Find where the given text appears and provide that cell's center as [x, y] coordinate. 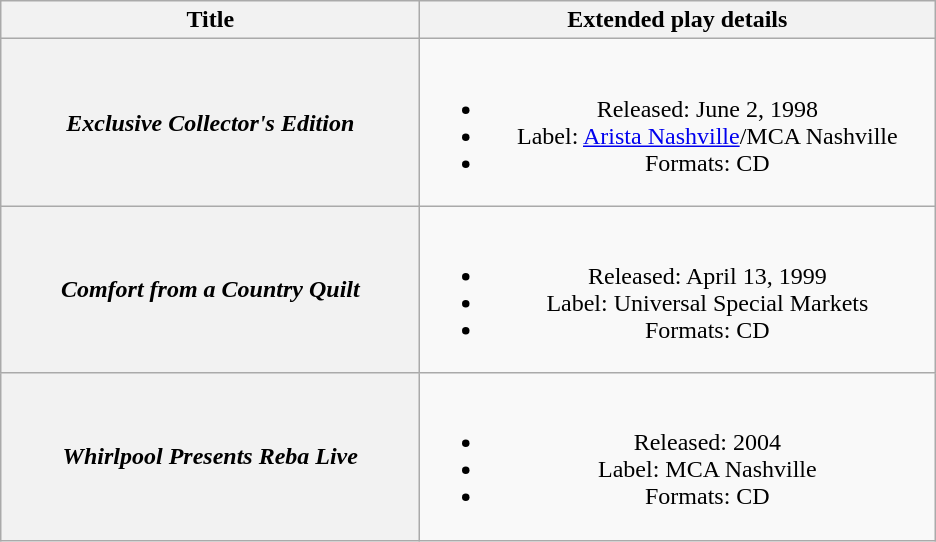
Comfort from a Country Quilt [210, 290]
Released: June 2, 1998Label: Arista Nashville/MCA NashvilleFormats: CD [678, 122]
Released: April 13, 1999Label: Universal Special MarketsFormats: CD [678, 290]
Extended play details [678, 20]
Whirlpool Presents Reba Live [210, 456]
Exclusive Collector's Edition [210, 122]
Title [210, 20]
Released: 2004Label: MCA NashvilleFormats: CD [678, 456]
